Identify which cell holds the provided text, then report its [X, Y] central coordinate. 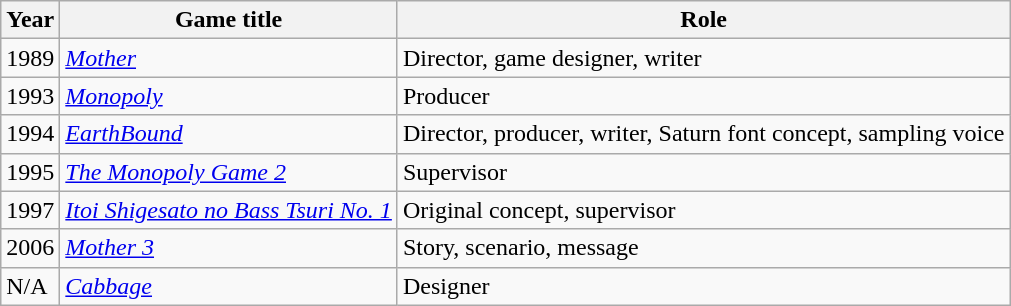
Cabbage [229, 286]
Monopoly [229, 96]
1989 [30, 58]
Role [704, 20]
EarthBound [229, 134]
Story, scenario, message [704, 248]
Game title [229, 20]
Designer [704, 286]
2006 [30, 248]
The Monopoly Game 2 [229, 172]
1993 [30, 96]
Producer [704, 96]
Mother [229, 58]
N/A [30, 286]
Year [30, 20]
Mother 3 [229, 248]
Itoi Shigesato no Bass Tsuri No. 1 [229, 210]
Original concept, supervisor [704, 210]
Director, game designer, writer [704, 58]
Director, producer, writer, Saturn font concept, sampling voice [704, 134]
1994 [30, 134]
1997 [30, 210]
Supervisor [704, 172]
1995 [30, 172]
